Output the [X, Y] coordinate of the center of the cell containing the given text.  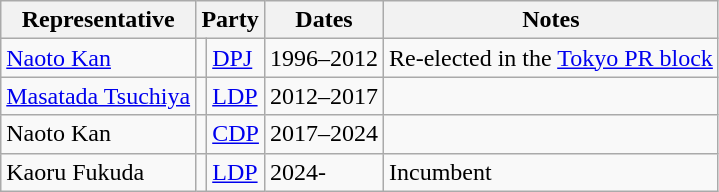
Notes [552, 20]
Re-elected in the Tokyo PR block [552, 58]
CDP [236, 134]
DPJ [236, 58]
Kaoru Fukuda [98, 172]
Representative [98, 20]
Incumbent [552, 172]
2017–2024 [324, 134]
Masatada Tsuchiya [98, 96]
1996–2012 [324, 58]
2012–2017 [324, 96]
Dates [324, 20]
2024- [324, 172]
Party [230, 20]
